Return the [x, y] coordinate for the center point of the cell that contains the specified text.  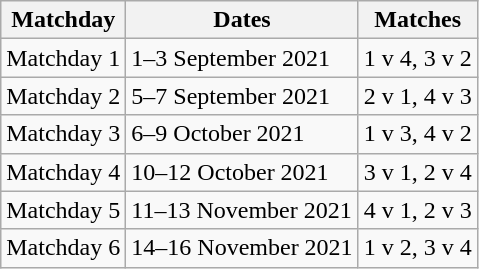
1 v 2, 3 v 4 [418, 248]
4 v 1, 2 v 3 [418, 210]
Matchday 3 [64, 134]
1 v 4, 3 v 2 [418, 58]
3 v 1, 2 v 4 [418, 172]
11–13 November 2021 [242, 210]
1 v 3, 4 v 2 [418, 134]
Matchday 5 [64, 210]
5–7 September 2021 [242, 96]
2 v 1, 4 v 3 [418, 96]
Matches [418, 20]
Dates [242, 20]
6–9 October 2021 [242, 134]
Matchday 2 [64, 96]
Matchday 1 [64, 58]
Matchday [64, 20]
Matchday 6 [64, 248]
10–12 October 2021 [242, 172]
1–3 September 2021 [242, 58]
14–16 November 2021 [242, 248]
Matchday 4 [64, 172]
